Output the [x, y] coordinate of the center of the cell containing the given text.  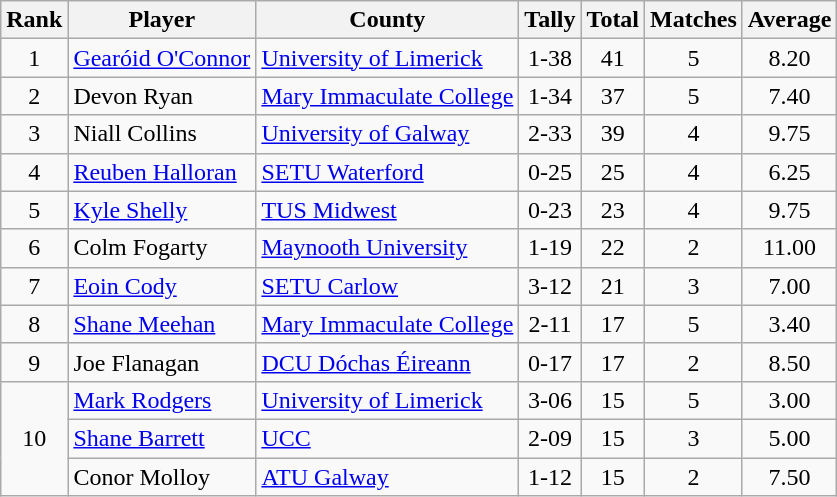
Total [613, 20]
1 [34, 58]
Player [162, 20]
Shane Barrett [162, 438]
37 [613, 96]
2-33 [550, 134]
Mark Rodgers [162, 400]
1-34 [550, 96]
0-17 [550, 362]
0-25 [550, 172]
41 [613, 58]
University of Galway [388, 134]
Tally [550, 20]
6.25 [790, 172]
11.00 [790, 248]
23 [613, 210]
3.40 [790, 324]
UCC [388, 438]
ATU Galway [388, 477]
0-23 [550, 210]
Eoin Cody [162, 286]
Average [790, 20]
1-12 [550, 477]
Gearóid O'Connor [162, 58]
Maynooth University [388, 248]
22 [613, 248]
Colm Fogarty [162, 248]
Reuben Halloran [162, 172]
3.00 [790, 400]
1-19 [550, 248]
39 [613, 134]
Matches [694, 20]
County [388, 20]
9 [34, 362]
5.00 [790, 438]
7.50 [790, 477]
7.40 [790, 96]
8.50 [790, 362]
2-09 [550, 438]
10 [34, 438]
21 [613, 286]
Kyle Shelly [162, 210]
SETU Waterford [388, 172]
Shane Meehan [162, 324]
TUS Midwest [388, 210]
8.20 [790, 58]
Niall Collins [162, 134]
2-11 [550, 324]
7 [34, 286]
Conor Molloy [162, 477]
Rank [34, 20]
25 [613, 172]
8 [34, 324]
7.00 [790, 286]
3-06 [550, 400]
SETU Carlow [388, 286]
6 [34, 248]
Joe Flanagan [162, 362]
3-12 [550, 286]
DCU Dóchas Éireann [388, 362]
1-38 [550, 58]
Devon Ryan [162, 96]
